Locate the cell with the specified text and output its [X, Y] center coordinate. 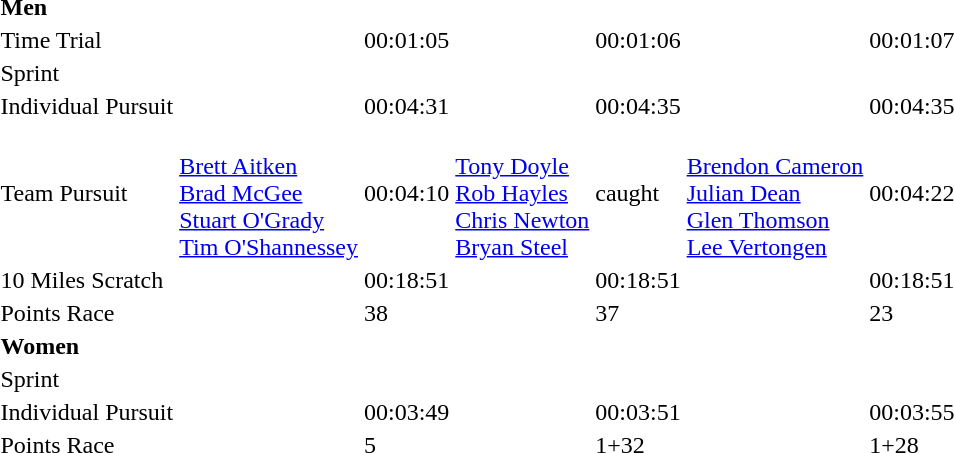
00:04:10 [406, 193]
37 [638, 313]
00:01:05 [406, 40]
Tony DoyleRob HaylesChris NewtonBryan Steel [522, 193]
Brendon CameronJulian DeanGlen ThomsonLee Vertongen [775, 193]
00:03:49 [406, 412]
Brett AitkenBrad McGeeStuart O'GradyTim O'Shannessey [269, 193]
38 [406, 313]
00:01:06 [638, 40]
00:04:31 [406, 106]
00:04:35 [638, 106]
00:03:51 [638, 412]
caught [638, 193]
